For the text-containing cell, return its midpoint in (X, Y) coordinate format. 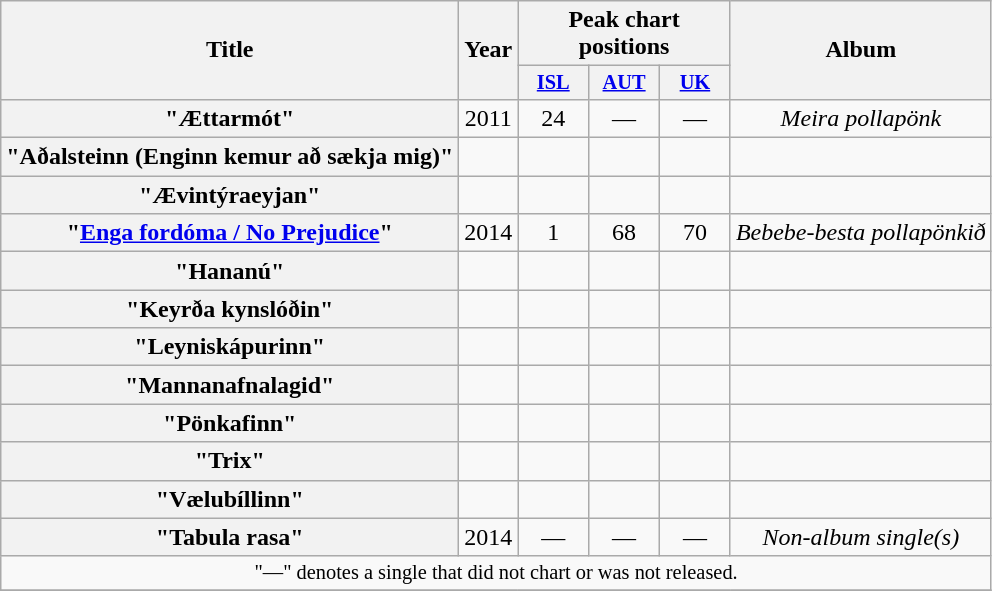
68 (624, 233)
"Ættarmót" (230, 118)
"Mannanafnalagid" (230, 385)
Non-album single(s) (860, 537)
ISL (554, 83)
"Vælubíllinn" (230, 499)
"—" denotes a single that did not chart or was not released. (496, 573)
Meira pollapönk (860, 118)
"Trix" (230, 461)
70 (696, 233)
"Pönkafinn" (230, 423)
24 (554, 118)
"Keyrða kynslóðin" (230, 309)
"Enga fordóma / No Prejudice" (230, 233)
"Hananú" (230, 271)
Year (488, 50)
"Leyniskápurinn" (230, 347)
"Tabula rasa" (230, 537)
UK (696, 83)
Peak chart positions (624, 34)
"Ævintýraeyjan" (230, 195)
1 (554, 233)
Title (230, 50)
"Aðalsteinn (Enginn kemur að sækja mig)" (230, 157)
2011 (488, 118)
Bebebe-besta pollapönkið (860, 233)
Album (860, 50)
AUT (624, 83)
